Return the (X, Y) coordinate for the center point of the cell that contains the specified text.  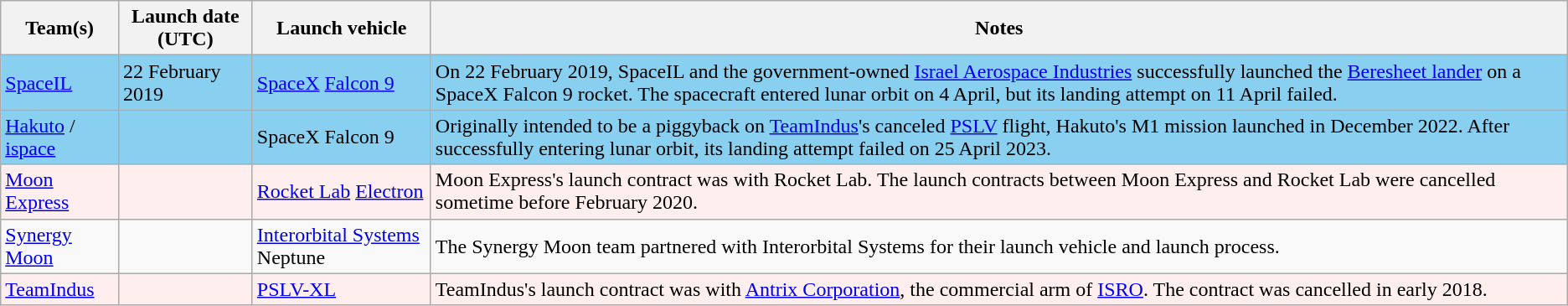
SpaceIL (60, 82)
Moon Express (60, 191)
Launch date (UTC) (185, 29)
Interorbital Systems Neptune (342, 246)
22 February 2019 (185, 82)
TeamIndus's launch contract was with Antrix Corporation, the commercial arm of ISRO. The contract was cancelled in early 2018. (998, 289)
TeamIndus (60, 289)
Hakuto / ispace (60, 137)
Notes (998, 29)
Team(s) (60, 29)
The Synergy Moon team partnered with Interorbital Systems for their launch vehicle and launch process. (998, 246)
PSLV-XL (342, 289)
Launch vehicle (342, 29)
Synergy Moon (60, 246)
Rocket Lab Electron (342, 191)
